Detect which cell encompasses the target text, then output its [x, y] center coordinate. 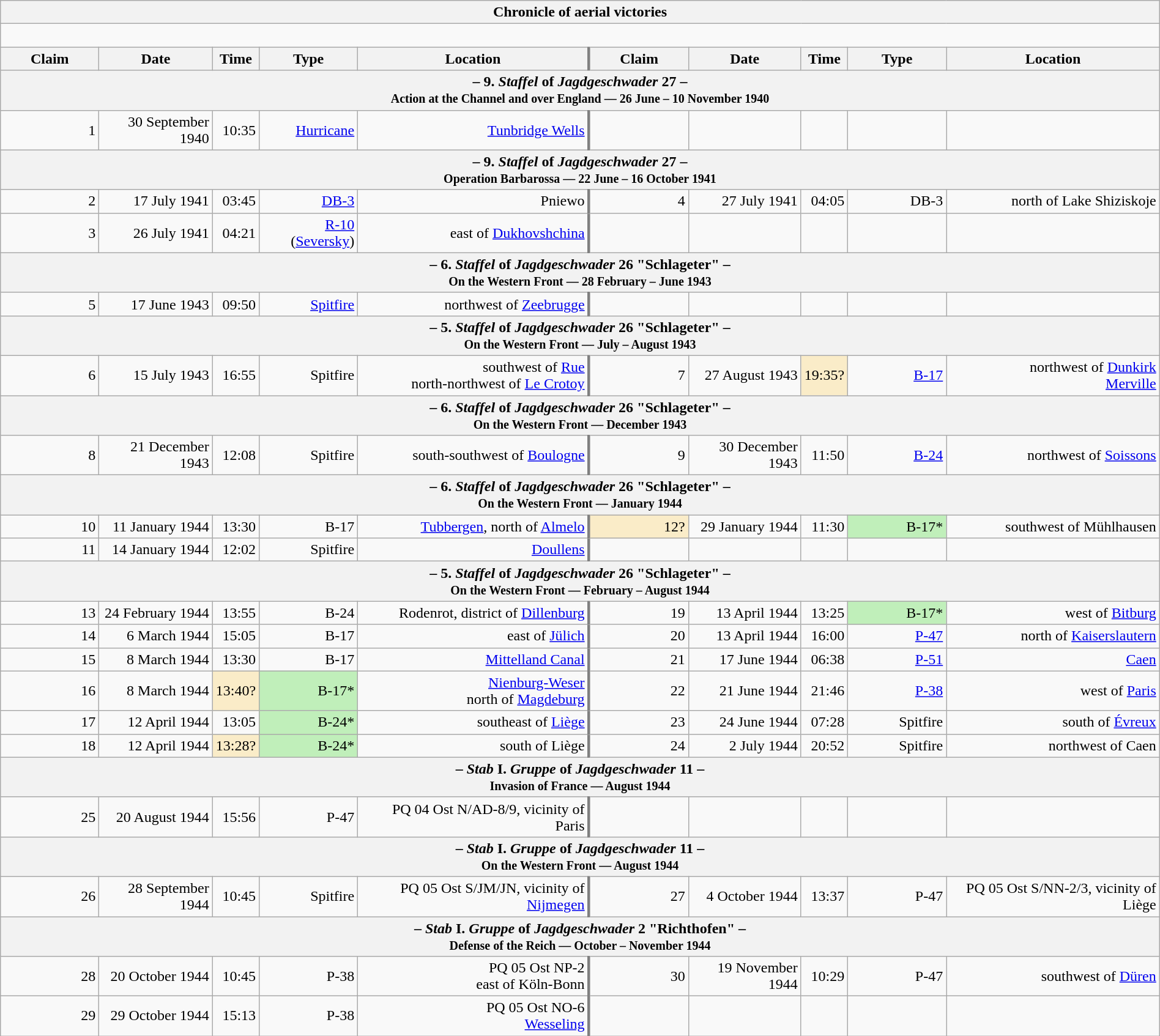
30 [639, 976]
11 January 1944 [155, 527]
19 [639, 613]
northwest of DunkirkMerville [1054, 376]
P-51 [897, 659]
Rodenrot, district of Dillenburg [474, 613]
north of Kaiserslautern [1054, 636]
Hurricane [308, 130]
21 June 1944 [745, 691]
– Stab I. Gruppe of Jagdgeschwader 11 –Invasion of France — August 1944 [580, 777]
Chronicle of aerial victories [580, 12]
Caen [1054, 659]
northwest of Soissons [1054, 455]
27 [639, 897]
– 6. Staffel of Jagdgeschwader 26 "Schlageter" –On the Western Front — January 1944 [580, 495]
21:46 [824, 691]
9 [639, 455]
14 January 1944 [155, 550]
27 July 1941 [745, 201]
17 June 1944 [745, 659]
13:40? [236, 691]
4 October 1944 [745, 897]
21 December 1943 [155, 455]
03:45 [236, 201]
northwest of Caen [1054, 746]
29 [50, 1016]
15:13 [236, 1016]
east of Dukhovshchina [474, 232]
6 March 1944 [155, 636]
16:55 [236, 376]
– Stab I. Gruppe of Jagdgeschwader 2 "Richthofen" –Defense of the Reich — October – November 1944 [580, 936]
04:05 [824, 201]
24 [639, 746]
– 5. Staffel of Jagdgeschwader 26 "Schlageter" –On the Western Front — July – August 1943 [580, 335]
04:21 [236, 232]
Nienburg-Wesernorth of Magdeburg [474, 691]
2 July 1944 [745, 746]
22 [639, 691]
17 June 1943 [155, 304]
24 February 1944 [155, 613]
– 9. Staffel of Jagdgeschwader 27 –Action at the Channel and over England — 26 June – 10 November 1940 [580, 91]
north of Lake Shiziskoje [1054, 201]
PQ 05 Ost S/JM/JN, vicinity of Nijmegen [474, 897]
south-southwest of Boulogne [474, 455]
south of Évreux [1054, 722]
17 [50, 722]
15:05 [236, 636]
west of Bitburg [1054, 613]
Doullens [474, 550]
13:05 [236, 722]
28 September 1944 [155, 897]
20 October 1944 [155, 976]
northwest of Zeebrugge [474, 304]
12:08 [236, 455]
24 June 1944 [745, 722]
19:35? [824, 376]
10:29 [824, 976]
29 January 1944 [745, 527]
Tunbridge Wells [474, 130]
– 6. Staffel of Jagdgeschwader 26 "Schlageter" –On the Western Front — December 1943 [580, 415]
south of Liège [474, 746]
27 August 1943 [745, 376]
13:25 [824, 613]
12:02 [236, 550]
15:56 [236, 817]
16 [50, 691]
21 [639, 659]
19 November 1944 [745, 976]
13:37 [824, 897]
20 [639, 636]
Pniewo [474, 201]
southwest of Düren [1054, 976]
R-10 (Seversky) [308, 232]
07:28 [824, 722]
11:30 [824, 527]
PQ 05 Ost S/NN-2/3, vicinity of Liège [1054, 897]
20:52 [824, 746]
13:28? [236, 746]
west of Paris [1054, 691]
15 July 1943 [155, 376]
29 October 1944 [155, 1016]
18 [50, 746]
Mittelland Canal [474, 659]
12? [639, 527]
23 [639, 722]
6 [50, 376]
8 [50, 455]
17 July 1941 [155, 201]
4 [639, 201]
PQ 04 Ost N/AD-8/9, vicinity of Paris [474, 817]
13 [50, 613]
PQ 05 Ost NP-2east of Köln-Bonn [474, 976]
10:35 [236, 130]
PQ 05 Ost NO-6Wesseling [474, 1016]
10 [50, 527]
13:55 [236, 613]
14 [50, 636]
– 5. Staffel of Jagdgeschwader 26 "Schlageter" –On the Western Front — February – August 1944 [580, 581]
1 [50, 130]
– 6. Staffel of Jagdgeschwader 26 "Schlageter" –On the Western Front — 28 February – June 1943 [580, 273]
southeast of Liège [474, 722]
2 [50, 201]
26 July 1941 [155, 232]
southwest of Mühlhausen [1054, 527]
20 August 1944 [155, 817]
– Stab I. Gruppe of Jagdgeschwader 11 –On the Western Front — August 1944 [580, 856]
30 December 1943 [745, 455]
southwest of Rue north-northwest of Le Crotoy [474, 376]
3 [50, 232]
Tubbergen, north of Almelo [474, 527]
5 [50, 304]
16:00 [824, 636]
11 [50, 550]
06:38 [824, 659]
25 [50, 817]
11:50 [824, 455]
east of Jülich [474, 636]
– 9. Staffel of Jagdgeschwader 27 –Operation Barbarossa — 22 June – 16 October 1941 [580, 170]
15 [50, 659]
26 [50, 897]
28 [50, 976]
30 September 1940 [155, 130]
7 [639, 376]
09:50 [236, 304]
